Search for the cell housing the specified text and yield its (x, y) center coordinate. 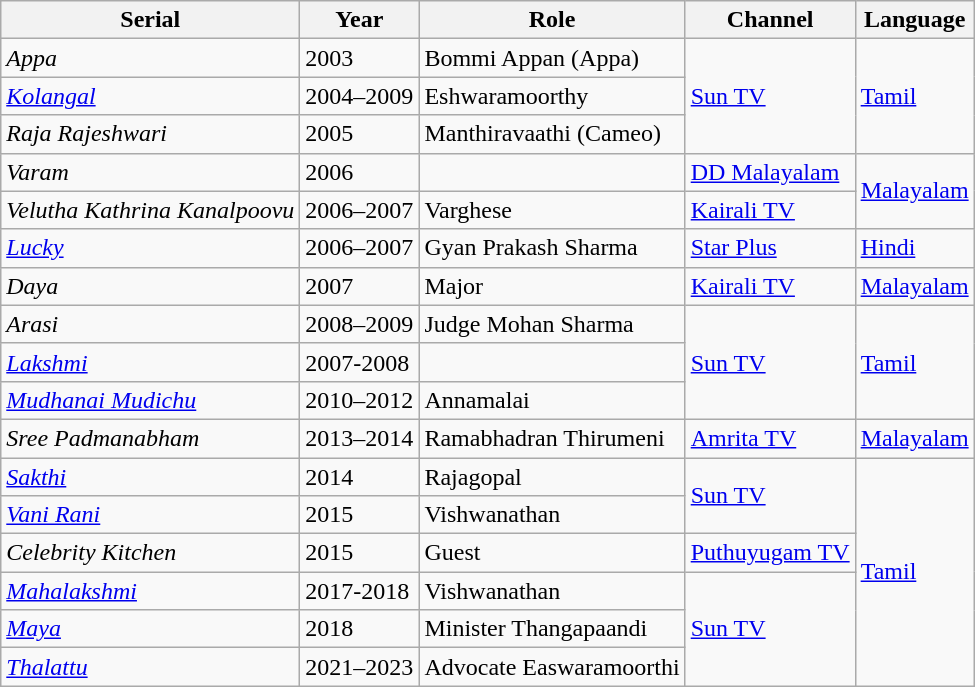
2013–2014 (360, 438)
2008–2009 (360, 324)
2007 (360, 286)
2007-2008 (360, 362)
Amrita TV (770, 438)
Sree Padmanabham (150, 438)
Serial (150, 20)
2006 (360, 172)
Mahalakshmi (150, 591)
2010–2012 (360, 400)
Language (914, 20)
Varghese (552, 210)
Puthuyugam TV (770, 553)
2003 (360, 58)
Lucky (150, 248)
Advocate Easwaramoorthi (552, 667)
Arasi (150, 324)
Varam (150, 172)
2004–2009 (360, 96)
Sakthi (150, 477)
Role (552, 20)
Judge Mohan Sharma (552, 324)
Thalattu (150, 667)
Star Plus (770, 248)
Rajagopal (552, 477)
Lakshmi (150, 362)
Eshwaramoorthy (552, 96)
2021–2023 (360, 667)
Minister Thangapaandi (552, 629)
Hindi (914, 248)
2014 (360, 477)
Raja Rajeshwari (150, 134)
Gyan Prakash Sharma (552, 248)
Ramabhadran Thirumeni (552, 438)
Guest (552, 553)
Channel (770, 20)
Maya (150, 629)
Mudhanai Mudichu (150, 400)
Bommi Appan (Appa) (552, 58)
Kolangal (150, 96)
2018 (360, 629)
2005 (360, 134)
Year (360, 20)
Appa (150, 58)
Annamalai (552, 400)
Daya (150, 286)
Manthiravaathi (Cameo) (552, 134)
Celebrity Kitchen (150, 553)
2017-2018 (360, 591)
Vani Rani (150, 515)
Major (552, 286)
Velutha Kathrina Kanalpoovu (150, 210)
DD Malayalam (770, 172)
